Determine the (x, y) coordinate at the center of the cell enclosing the given text.  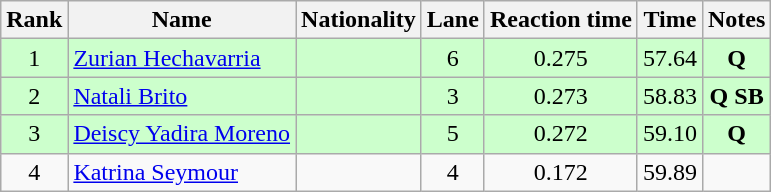
Rank (34, 20)
1 (34, 58)
Reaction time (560, 20)
Notes (736, 20)
Name (182, 20)
Natali Brito (182, 96)
Lane (452, 20)
0.273 (560, 96)
59.89 (670, 172)
Zurian Hechavarria (182, 58)
0.172 (560, 172)
Time (670, 20)
59.10 (670, 134)
Q SB (736, 96)
5 (452, 134)
0.275 (560, 58)
58.83 (670, 96)
Nationality (359, 20)
0.272 (560, 134)
Deiscy Yadira Moreno (182, 134)
6 (452, 58)
57.64 (670, 58)
Katrina Seymour (182, 172)
2 (34, 96)
